Provide the (X, Y) coordinate of the cell's center where the given text is located.  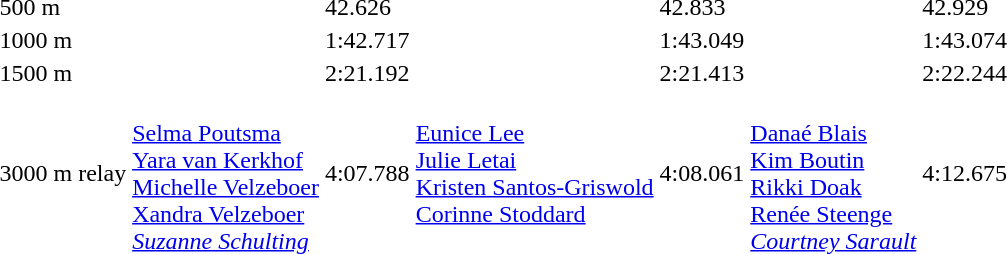
1:42.717 (367, 40)
2:21.192 (367, 73)
2:21.413 (702, 73)
1:43.049 (702, 40)
